Return the [x, y] coordinate for the center point of the cell that contains the specified text.  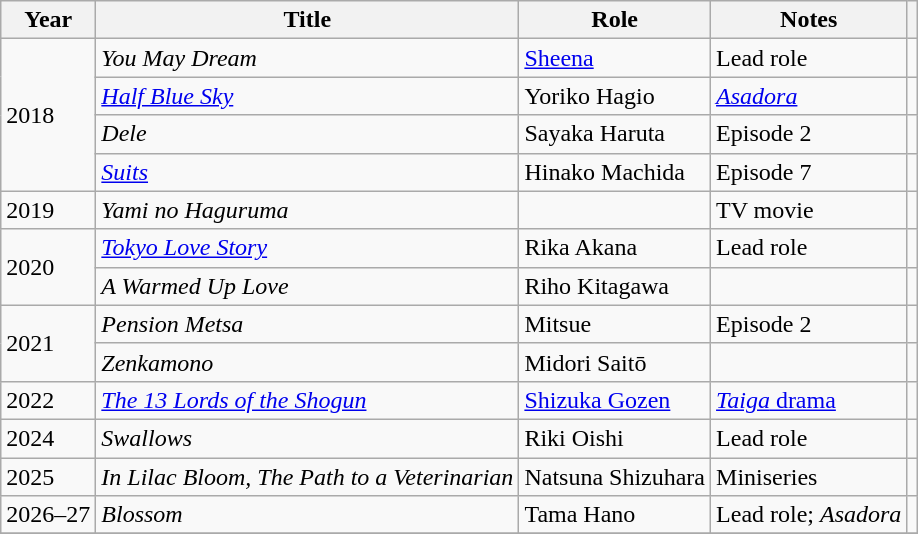
Half Blue Sky [308, 96]
Shizuka Gozen [615, 400]
You May Dream [308, 58]
Taiga drama [809, 400]
Rika Akana [615, 248]
2022 [48, 400]
Hinako Machida [615, 172]
A Warmed Up Love [308, 286]
Riki Oishi [615, 438]
Role [615, 20]
2025 [48, 477]
Yoriko Hagio [615, 96]
Zenkamono [308, 362]
2019 [48, 210]
2021 [48, 343]
TV movie [809, 210]
Lead role; Asadora [809, 515]
2018 [48, 115]
2020 [48, 267]
Swallows [308, 438]
Title [308, 20]
Dele [308, 134]
The 13 Lords of the Shogun [308, 400]
Natsuna Shizuhara [615, 477]
2026–27 [48, 515]
Blossom [308, 515]
Yami no Haguruma [308, 210]
Riho Kitagawa [615, 286]
Midori Saitō [615, 362]
In Lilac Bloom, The Path to a Veterinarian [308, 477]
Notes [809, 20]
Tama Hano [615, 515]
Year [48, 20]
Mitsue [615, 324]
Sayaka Haruta [615, 134]
Suits [308, 172]
Pension Metsa [308, 324]
2024 [48, 438]
Tokyo Love Story [308, 248]
Miniseries [809, 477]
Episode 7 [809, 172]
Sheena [615, 58]
Asadora [809, 96]
